Return the (X, Y) coordinate for the center point of the cell that contains the specified text.  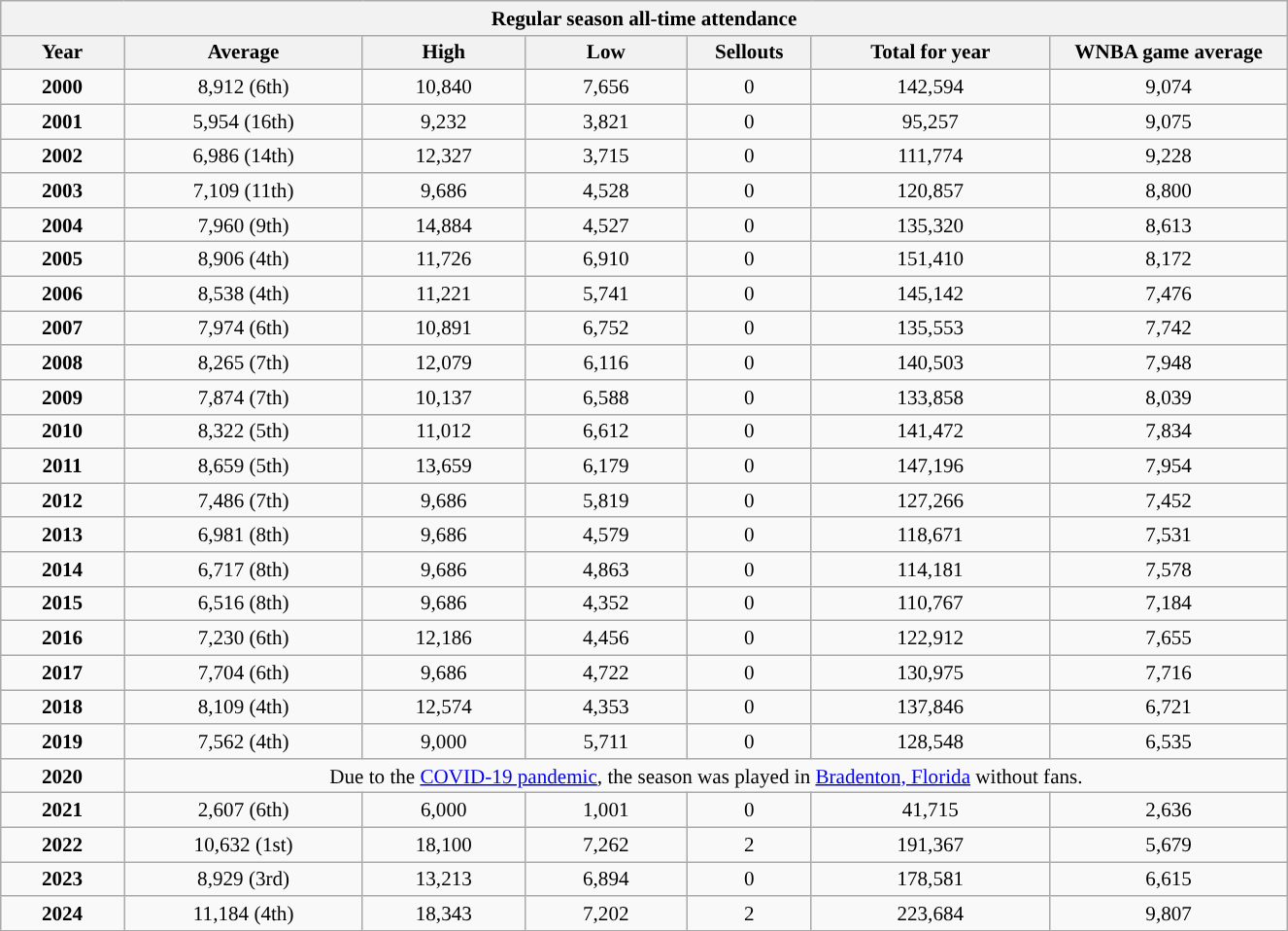
2022 (62, 844)
7,202 (606, 914)
7,974 (6th) (243, 328)
8,039 (1168, 397)
7,562 (4th) (243, 741)
2,607 (6th) (243, 810)
9,228 (1168, 155)
Low (606, 52)
Total for year (931, 52)
12,574 (443, 707)
11,726 (443, 259)
2011 (62, 466)
8,800 (1168, 190)
4,456 (606, 638)
10,137 (443, 397)
6,752 (606, 328)
8,912 (6th) (243, 87)
7,656 (606, 87)
10,632 (1st) (243, 844)
2010 (62, 431)
12,327 (443, 155)
6,116 (606, 362)
4,353 (606, 707)
7,486 (7th) (243, 500)
130,975 (931, 672)
7,834 (1168, 431)
2013 (62, 534)
135,320 (931, 224)
7,655 (1168, 638)
High (443, 52)
2021 (62, 810)
5,679 (1168, 844)
6,717 (8th) (243, 569)
6,721 (1168, 707)
151,410 (931, 259)
114,181 (931, 569)
7,716 (1168, 672)
223,684 (931, 914)
18,100 (443, 844)
122,912 (931, 638)
191,367 (931, 844)
128,548 (931, 741)
11,221 (443, 293)
4,722 (606, 672)
Regular season all-time attendance (644, 17)
8,929 (3rd) (243, 879)
4,579 (606, 534)
5,711 (606, 741)
6,910 (606, 259)
178,581 (931, 879)
7,452 (1168, 500)
7,262 (606, 844)
2004 (62, 224)
9,075 (1168, 121)
4,352 (606, 603)
4,528 (606, 190)
133,858 (931, 397)
13,659 (443, 466)
142,594 (931, 87)
14,884 (443, 224)
9,232 (443, 121)
9,074 (1168, 87)
2001 (62, 121)
11,184 (4th) (243, 914)
135,553 (931, 328)
2006 (62, 293)
6,612 (606, 431)
7,742 (1168, 328)
2014 (62, 569)
12,186 (443, 638)
6,516 (8th) (243, 603)
110,767 (931, 603)
2017 (62, 672)
7,578 (1168, 569)
2012 (62, 500)
13,213 (443, 879)
7,476 (1168, 293)
7,954 (1168, 466)
12,079 (443, 362)
Due to the COVID-19 pandemic, the season was played in Bradenton, Florida without fans. (706, 776)
7,704 (6th) (243, 672)
6,981 (8th) (243, 534)
118,671 (931, 534)
2023 (62, 879)
8,322 (5th) (243, 431)
11,012 (443, 431)
6,615 (1168, 879)
Sellouts (749, 52)
2024 (62, 914)
3,821 (606, 121)
5,954 (16th) (243, 121)
Average (243, 52)
7,109 (11th) (243, 190)
145,142 (931, 293)
2005 (62, 259)
WNBA game average (1168, 52)
140,503 (931, 362)
7,948 (1168, 362)
41,715 (931, 810)
6,986 (14th) (243, 155)
5,819 (606, 500)
2007 (62, 328)
7,531 (1168, 534)
7,874 (7th) (243, 397)
9,807 (1168, 914)
2008 (62, 362)
10,840 (443, 87)
137,846 (931, 707)
1,001 (606, 810)
18,343 (443, 914)
7,184 (1168, 603)
2,636 (1168, 810)
8,265 (7th) (243, 362)
95,257 (931, 121)
7,230 (6th) (243, 638)
6,000 (443, 810)
2002 (62, 155)
147,196 (931, 466)
6,179 (606, 466)
6,535 (1168, 741)
Year (62, 52)
120,857 (931, 190)
9,000 (443, 741)
3,715 (606, 155)
2016 (62, 638)
4,527 (606, 224)
2019 (62, 741)
8,538 (4th) (243, 293)
127,266 (931, 500)
8,906 (4th) (243, 259)
2018 (62, 707)
2000 (62, 87)
141,472 (931, 431)
6,894 (606, 879)
2015 (62, 603)
8,109 (4th) (243, 707)
10,891 (443, 328)
8,613 (1168, 224)
111,774 (931, 155)
8,659 (5th) (243, 466)
8,172 (1168, 259)
2003 (62, 190)
2009 (62, 397)
2020 (62, 776)
4,863 (606, 569)
7,960 (9th) (243, 224)
6,588 (606, 397)
5,741 (606, 293)
